Provide the [X, Y] coordinate of the cell's center where the given text is located.  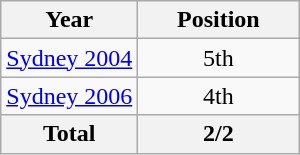
Year [70, 20]
4th [218, 96]
2/2 [218, 134]
Position [218, 20]
Sydney 2006 [70, 96]
5th [218, 58]
Total [70, 134]
Sydney 2004 [70, 58]
